For the text-containing cell, return its midpoint in (X, Y) coordinate format. 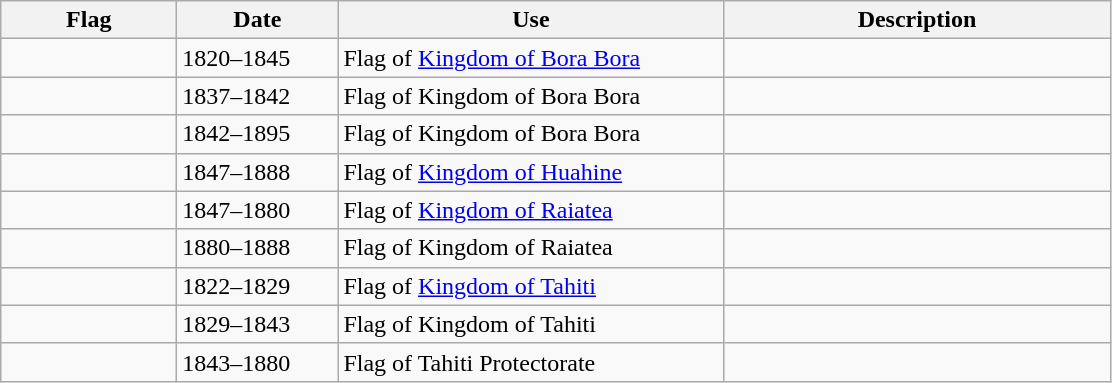
1822–1829 (258, 286)
1847–1888 (258, 172)
1880–1888 (258, 248)
Date (258, 20)
1837–1842 (258, 96)
Description (917, 20)
Flag of Kingdom of Huahine (531, 172)
1847–1880 (258, 210)
1820–1845 (258, 58)
Flag (89, 20)
1842–1895 (258, 134)
1829–1843 (258, 324)
1843–1880 (258, 362)
Flag of Tahiti Protectorate (531, 362)
Use (531, 20)
